For the text-containing cell, return its midpoint in [X, Y] coordinate format. 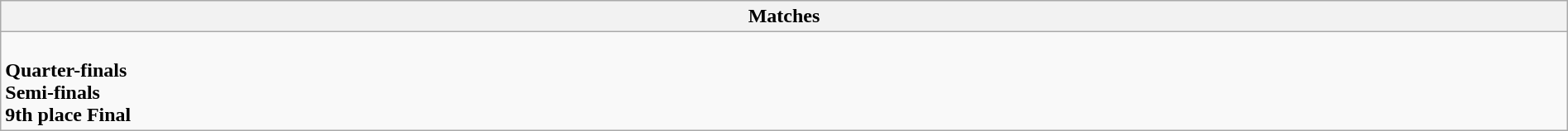
Quarter-finals Semi-finals 9th place Final [784, 81]
Matches [784, 16]
